From the cell containing the given text, extract its center point as (X, Y) coordinate. 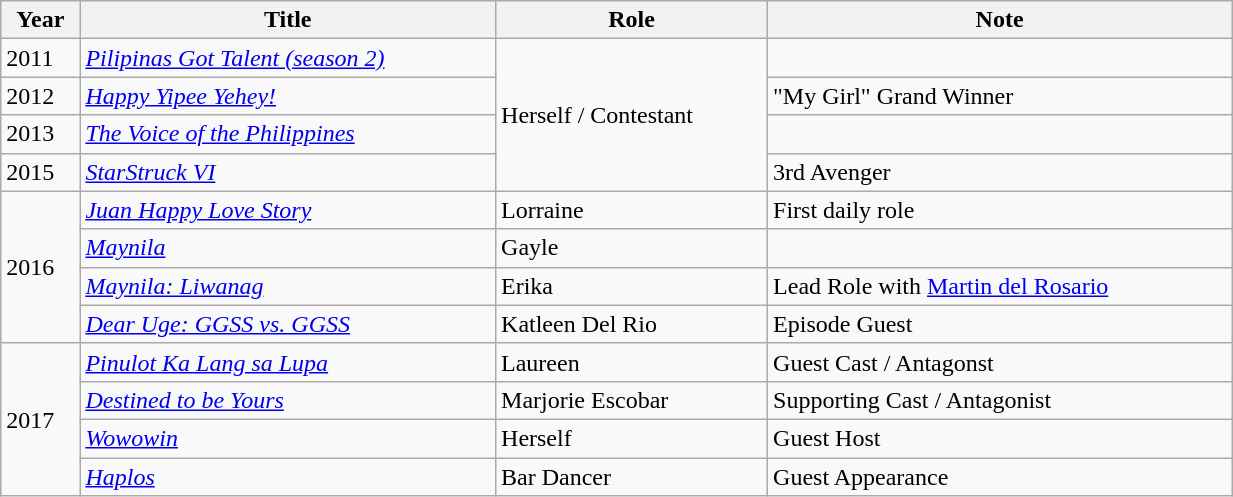
Lead Role with Martin del Rosario (1000, 286)
Episode Guest (1000, 324)
2012 (40, 96)
Haplos (288, 477)
3rd Avenger (1000, 172)
Gayle (632, 248)
Guest Host (1000, 438)
2011 (40, 58)
Marjorie Escobar (632, 400)
Herself (632, 438)
Note (1000, 20)
2016 (40, 267)
Role (632, 20)
Katleen Del Rio (632, 324)
Laureen (632, 362)
Destined to be Yours (288, 400)
2013 (40, 134)
Maynila (288, 248)
Guest Cast / Antagonst (1000, 362)
StarStruck VI (288, 172)
First daily role (1000, 210)
"My Girl" Grand Winner (1000, 96)
Juan Happy Love Story (288, 210)
Dear Uge: GGSS vs. GGSS (288, 324)
Maynila: Liwanag (288, 286)
2017 (40, 419)
Wowowin (288, 438)
Pinulot Ka Lang sa Lupa (288, 362)
Title (288, 20)
Guest Appearance (1000, 477)
Happy Yipee Yehey! (288, 96)
Supporting Cast / Antagonist (1000, 400)
The Voice of the Philippines (288, 134)
2015 (40, 172)
Herself / Contestant (632, 115)
Bar Dancer (632, 477)
Lorraine (632, 210)
Year (40, 20)
Pilipinas Got Talent (season 2) (288, 58)
Erika (632, 286)
